Provide the [x, y] coordinate of the cell's center where the given text is located.  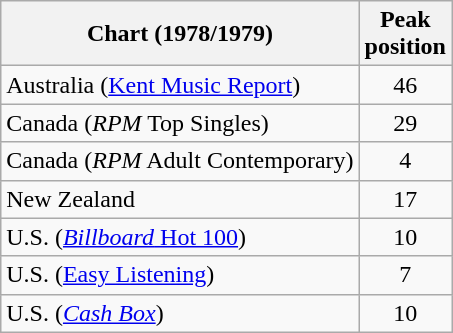
U.S. (Cash Box) [180, 313]
Peakposition [405, 34]
4 [405, 161]
New Zealand [180, 199]
17 [405, 199]
46 [405, 85]
29 [405, 123]
U.S. (Billboard Hot 100) [180, 237]
Chart (1978/1979) [180, 34]
Canada (RPM Adult Contemporary) [180, 161]
U.S. (Easy Listening) [180, 275]
Canada (RPM Top Singles) [180, 123]
7 [405, 275]
Australia (Kent Music Report) [180, 85]
